Detect which cell encompasses the target text, then output its [X, Y] center coordinate. 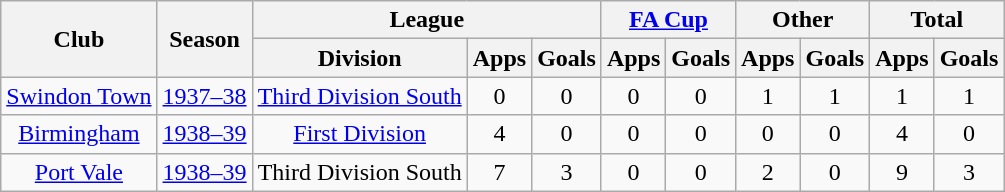
1937–38 [204, 96]
League [426, 20]
FA Cup [668, 20]
9 [902, 172]
Club [79, 39]
First Division [360, 134]
Total [937, 20]
Birmingham [79, 134]
Division [360, 58]
Season [204, 39]
Port Vale [79, 172]
Other [803, 20]
7 [499, 172]
Swindon Town [79, 96]
2 [768, 172]
